Search for the cell housing the specified text and yield its [x, y] center coordinate. 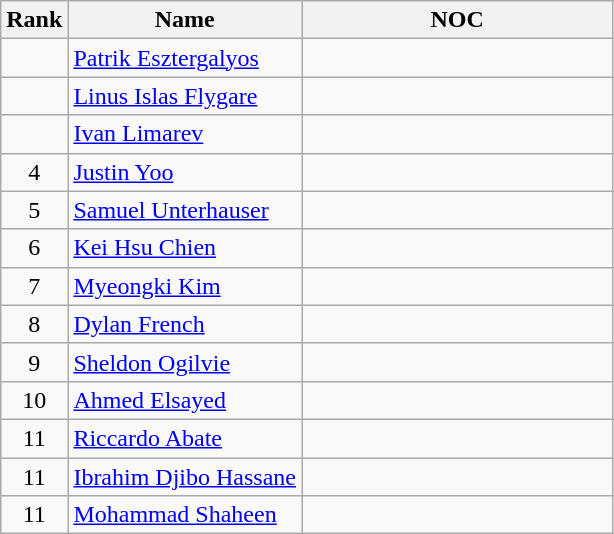
Riccardo Abate [185, 438]
Mohammad Shaheen [185, 515]
Justin Yoo [185, 172]
Name [185, 20]
Kei Hsu Chien [185, 248]
Ibrahim Djibo Hassane [185, 477]
Ahmed Elsayed [185, 400]
Dylan French [185, 324]
Patrik Esztergalyos [185, 58]
10 [34, 400]
9 [34, 362]
NOC [458, 20]
Samuel Unterhauser [185, 210]
4 [34, 172]
Rank [34, 20]
5 [34, 210]
6 [34, 248]
Myeongki Kim [185, 286]
Linus Islas Flygare [185, 96]
Ivan Limarev [185, 134]
8 [34, 324]
7 [34, 286]
Sheldon Ogilvie [185, 362]
